Extract the [x, y] coordinate from the center of the cell holding the provided text.  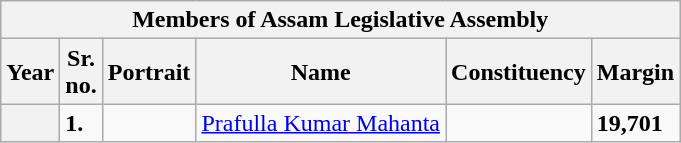
Margin [635, 72]
Constituency [519, 72]
Prafulla Kumar Mahanta [321, 123]
19,701 [635, 123]
Portrait [149, 72]
Name [321, 72]
Year [30, 72]
Sr.no. [81, 72]
1. [81, 123]
Members of Assam Legislative Assembly [340, 20]
